Detect which cell encompasses the target text, then output its [X, Y] center coordinate. 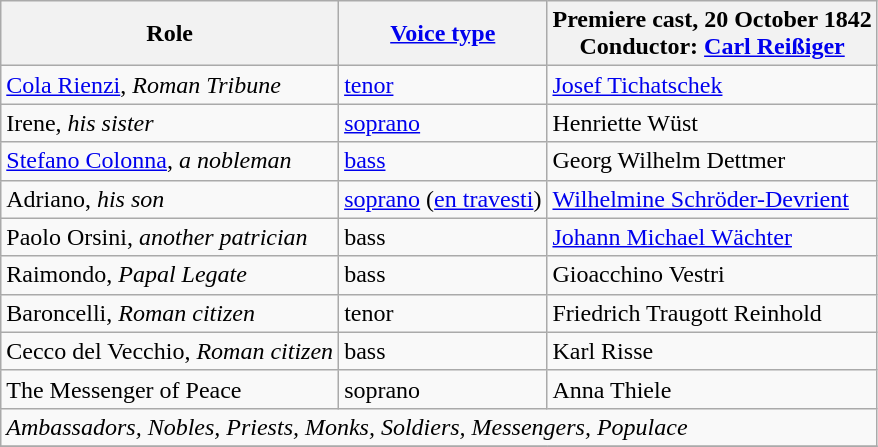
Adriano, his son [170, 199]
Karl Risse [712, 351]
Josef Tichatschek [712, 85]
Raimondo, Papal Legate [170, 275]
Henriette Wüst [712, 123]
The Messenger of Peace [170, 389]
Irene, his sister [170, 123]
Anna Thiele [712, 389]
Premiere cast, 20 October 1842Conductor: Carl Reißiger [712, 34]
Stefano Colonna, a nobleman [170, 161]
soprano (en travesti) [443, 199]
Role [170, 34]
Baroncelli, Roman citizen [170, 313]
Friedrich Traugott Reinhold [712, 313]
Ambassadors, Nobles, Priests, Monks, Soldiers, Messengers, Populace [439, 427]
Paolo Orsini, another patrician [170, 237]
Voice type [443, 34]
Gioacchino Vestri [712, 275]
Cecco del Vecchio, Roman citizen [170, 351]
Wilhelmine Schröder-Devrient [712, 199]
Georg Wilhelm Dettmer [712, 161]
Johann Michael Wächter [712, 237]
Cola Rienzi, Roman Tribune [170, 85]
